Return the [X, Y] coordinate for the center point of the cell that contains the specified text.  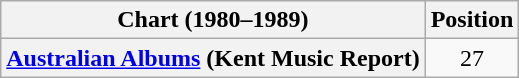
27 [472, 58]
Position [472, 20]
Australian Albums (Kent Music Report) [213, 58]
Chart (1980–1989) [213, 20]
